Search for the cell housing the specified text and yield its (x, y) center coordinate. 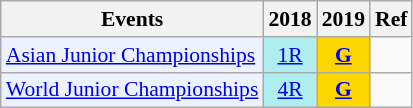
2018 (290, 19)
World Junior Championships (132, 90)
1R (290, 55)
Asian Junior Championships (132, 55)
4R (290, 90)
Events (132, 19)
Ref (391, 19)
2019 (344, 19)
